Detect which cell encompasses the target text, then output its (X, Y) center coordinate. 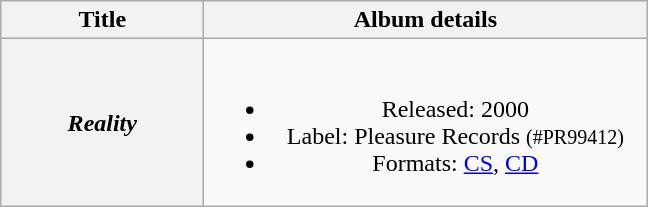
Released: 2000Label: Pleasure Records (#PR99412)Formats: CS, CD (426, 122)
Reality (102, 122)
Title (102, 20)
Album details (426, 20)
